For the text-containing cell, return its midpoint in (X, Y) coordinate format. 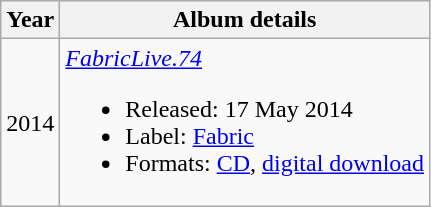
Album details (245, 20)
2014 (30, 122)
FabricLive.74Released: 17 May 2014Label: FabricFormats: CD, digital download (245, 122)
Year (30, 20)
